Return [x, y] of the center of cell containing provided text 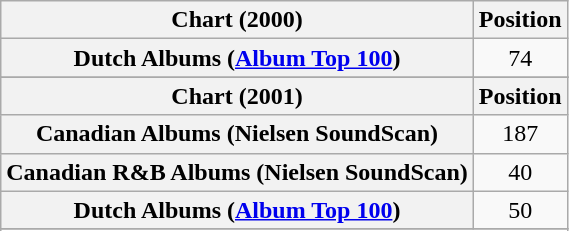
Chart (2000) [238, 20]
50 [520, 210]
Canadian R&B Albums (Nielsen SoundScan) [238, 172]
Chart (2001) [238, 96]
187 [520, 134]
40 [520, 172]
74 [520, 58]
Canadian Albums (Nielsen SoundScan) [238, 134]
